Scan for the cell matching the given text and deliver its [X, Y] coordinate at center. 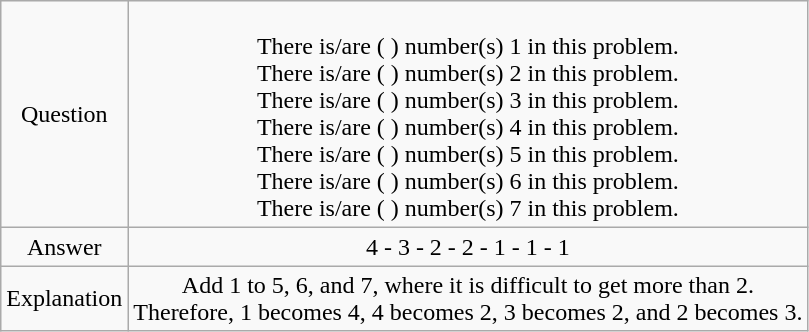
Question [64, 114]
Add 1 to 5, 6, and 7, where it is difficult to get more than 2. Therefore, 1 becomes 4, 4 becomes 2, 3 becomes 2, and 2 becomes 3. [468, 298]
Answer [64, 247]
4 - 3 - 2 - 2 - 1 - 1 - 1 [468, 247]
Explanation [64, 298]
